Provide the (X, Y) coordinate of the cell's center where the given text is located.  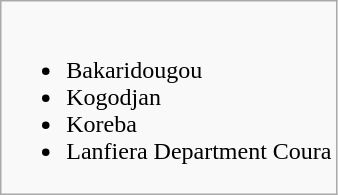
BakaridougouKogodjanKorebaLanfiera Department Coura (169, 98)
